From the cell containing the given text, extract its center point as [X, Y] coordinate. 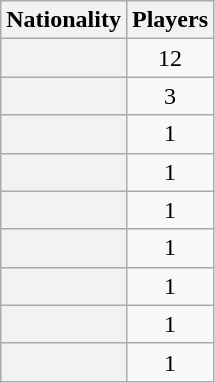
3 [170, 96]
12 [170, 58]
Players [170, 20]
Nationality [64, 20]
